Provide the (X, Y) coordinate of the cell's center where the given text is located.  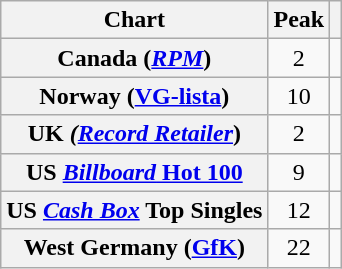
US Billboard Hot 100 (134, 172)
West Germany (GfK) (134, 248)
9 (299, 172)
22 (299, 248)
Canada (RPM) (134, 58)
Chart (134, 20)
Norway (VG-lista) (134, 96)
10 (299, 96)
12 (299, 210)
Peak (299, 20)
US Cash Box Top Singles (134, 210)
UK (Record Retailer) (134, 134)
